Return (x, y) of the center of cell containing provided text 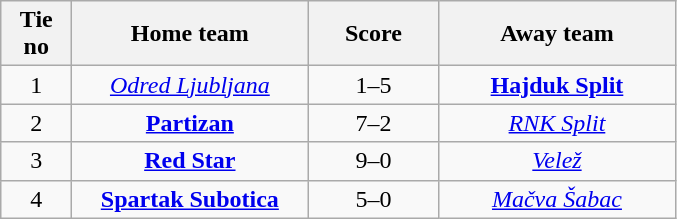
RNK Split (557, 123)
Partizan (190, 123)
Hajduk Split (557, 85)
1 (36, 85)
1–5 (374, 85)
9–0 (374, 161)
Spartak Subotica (190, 199)
7–2 (374, 123)
4 (36, 199)
Tie no (36, 34)
2 (36, 123)
Odred Ljubljana (190, 85)
Mačva Šabac (557, 199)
5–0 (374, 199)
Away team (557, 34)
Velež (557, 161)
3 (36, 161)
Red Star (190, 161)
Score (374, 34)
Home team (190, 34)
